For the text-containing cell, return its midpoint in (X, Y) coordinate format. 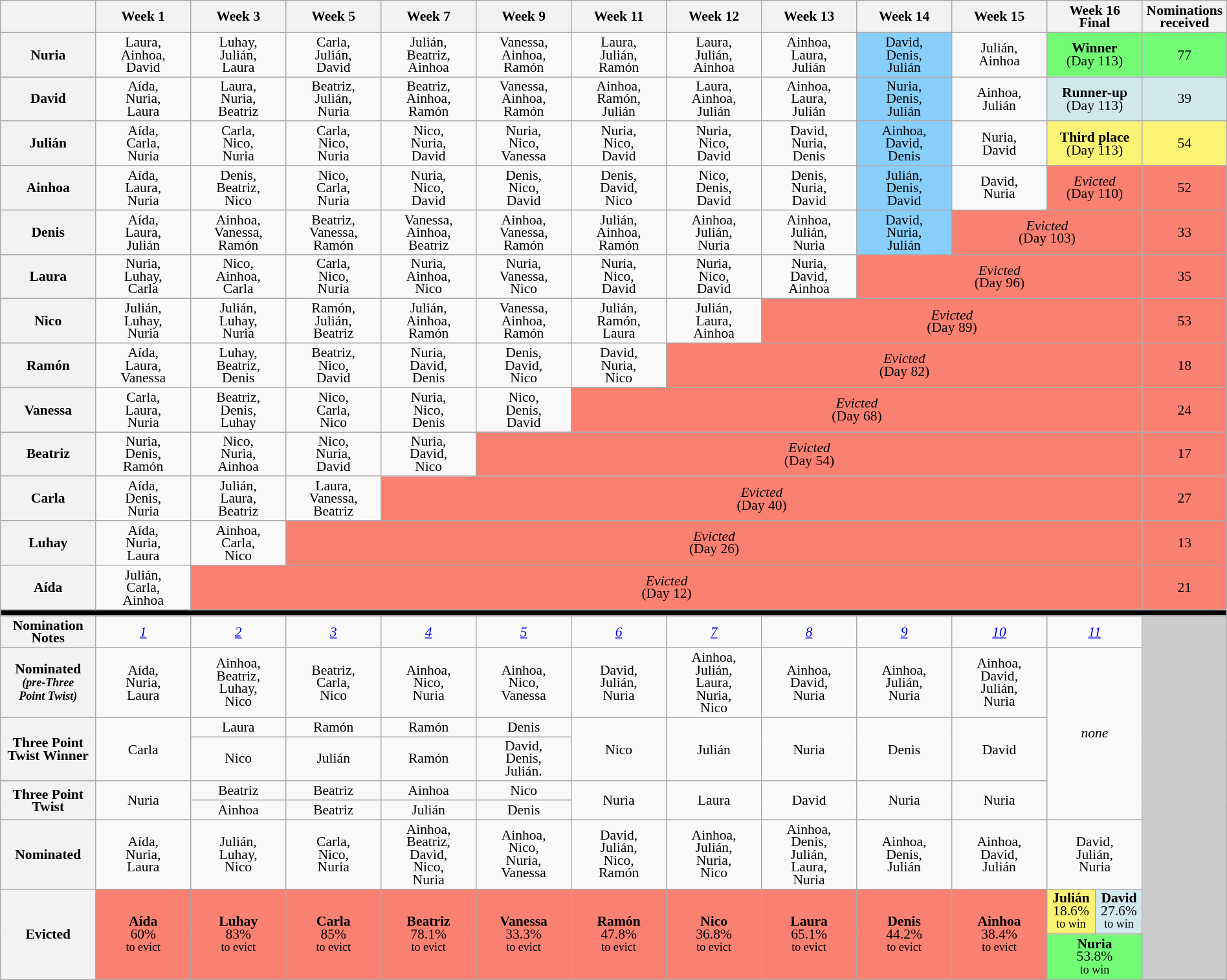
33 (1184, 233)
Week 13 (809, 17)
David,Nuria,Julián (905, 233)
Nico36.8%to evict (714, 934)
Ramón47.8%to evict (619, 934)
Julián,Luhay,Nico (238, 855)
Evicted (48, 934)
David,Nuria,Denis (809, 144)
Nuria,Vanessa,Nico (524, 277)
Ainhoa,David,Nuria (809, 683)
Ainhoa,Nico,Nuria,Vanessa (524, 855)
Ainhoa,Julián,Nuria,Nico (714, 855)
Evicted(Day 12) (667, 587)
Denis44.2%to evict (905, 934)
Beatriz,Denis,Luhay (238, 410)
Beatriz,Carla,Nico (334, 683)
Julián18.6%to win (1070, 911)
Nico,Carla,Nico (334, 410)
Nuria,David,Nico (428, 454)
Nuria,Nico,Vanessa (524, 144)
Carla,Laura,Nuria (144, 410)
Week 1 (144, 17)
none (1094, 734)
5 (524, 633)
21 (1184, 587)
Winner(Day 113) (1094, 54)
Aída,Laura,Julián (144, 233)
David27.6%to win (1118, 911)
4 (428, 633)
Aída (48, 587)
Ramón,Julián,Beatriz (334, 321)
Week 11 (619, 17)
Julián,Denis,David (905, 188)
Luhay83%to evict (238, 934)
35 (1184, 277)
10 (999, 633)
Vanessa (48, 410)
Beatriz,Ainhoa,Ramón (428, 100)
NominationNotes (48, 633)
Ainhoa38.4%to evict (999, 934)
Beatriz,Julián,Nuria (334, 100)
Week 14 (905, 17)
Evicted(Day 68) (857, 410)
Nuria,David,Ainhoa (809, 277)
Julián,Laura,Beatriz (238, 499)
Ainhoa,Ramón,Julián (619, 100)
Nico,Ainhoa,Carla (238, 277)
Nominations received (1184, 17)
77 (1184, 54)
Week 15 (999, 17)
Denis,Beatriz,Nico (238, 188)
Nuria,Nico,Denis (428, 410)
Carla85%to evict (334, 934)
Julián,Carla,Ainhoa (144, 587)
Nominated(pre-ThreePoint Twist) (48, 683)
Nuria,Ainhoa,Nico (428, 277)
54 (1184, 144)
Ainhoa,Julián (999, 100)
6 (619, 633)
Three Point Twist Winner (48, 749)
Evicted(Day 54) (810, 454)
Ainhoa,David,Denis (905, 144)
Ainhoa,Carla,Nico (238, 543)
Julián,Beatriz,Ainhoa (428, 54)
Ainhoa,Julián,Laura,Nuria,Nico (714, 683)
Laura,Nuria,Beatriz (238, 100)
Laura,Vanessa,Beatriz (334, 499)
Third place(Day 113) (1094, 144)
Evicted(Day 40) (762, 499)
Luhay (48, 543)
Luhay,Julián,Laura (238, 54)
18 (1184, 366)
27 (1184, 499)
Week 7 (428, 17)
Denis,Nico,David (524, 188)
Luhay,Beatriz,Denis (238, 366)
52 (1184, 188)
Nuria,Denis,Julián (905, 100)
Laura65.1%to evict (809, 934)
Carla,Julián,David (334, 54)
Nuria,David (999, 144)
8 (809, 633)
Nuria53.8%to win (1094, 957)
Week 3 (238, 17)
Week 9 (524, 17)
Evicted(Day 103) (1047, 233)
Nuria,Luhay,Carla (144, 277)
Aída,Laura,Nuria (144, 188)
Vanessa,Ainhoa,Beatriz (428, 233)
7 (714, 633)
Evicted(Day 89) (953, 321)
9 (905, 633)
Julián,Ainhoa (999, 54)
Three Point Twist (48, 801)
Evicted(Day 82) (905, 366)
Laura,Julián,Ainhoa (714, 54)
Laura,Julián,Ramón (619, 54)
Evicted(Day 110) (1094, 188)
3 (334, 633)
24 (1184, 410)
Aída,Denis,Nuria (144, 499)
13 (1184, 543)
Nuria,David,Denis (428, 366)
Ainhoa,David,Julián (999, 855)
David,Denis,Julián (905, 54)
Nuria,Denis,Ramón (144, 454)
Denis,Nuria,David (809, 188)
Ainhoa,David,Julián,Nuria (999, 683)
Beatriz,Nico,David (334, 366)
Beatriz78.1%to evict (428, 934)
Ainhoa,Denis,Julián,Laura,Nuria (809, 855)
Aída,Carla,Nuria (144, 144)
Julián,Laura,Ainhoa (714, 321)
Julián,Ramón,Laura (619, 321)
1 (144, 633)
Runner-up(Day 113) (1094, 100)
Ainhoa,Beatriz,Luhay,Nico (238, 683)
David,Julián,Nico,Ramón (619, 855)
Laura,Ainhoa,Julián (714, 100)
Week 16Final (1094, 17)
Ainhoa,Nico,Vanessa (524, 683)
17 (1184, 454)
Ainhoa,Nico,Nuria (428, 683)
2 (238, 633)
Nominated (48, 855)
David,Nuria (999, 188)
Nico,Nuria,Ainhoa (238, 454)
Nico,Carla,Nuria (334, 188)
Week 12 (714, 17)
11 (1094, 633)
Vanessa33.3%to evict (524, 934)
Aída60%to evict (144, 934)
Evicted(Day 96) (1000, 277)
Evicted(Day 26) (714, 543)
53 (1184, 321)
Beatriz,Vanessa,Ramón (334, 233)
David,Nuria,Nico (619, 366)
Laura,Ainhoa,David (144, 54)
Week 5 (334, 17)
Ainhoa,Beatriz,David,Nico,Nuria (428, 855)
Aída,Laura,Vanessa (144, 366)
39 (1184, 100)
David,Denis,Julián. (524, 759)
Ainhoa,Denis,Julián (905, 855)
